Return (x, y) of the center of cell containing provided text 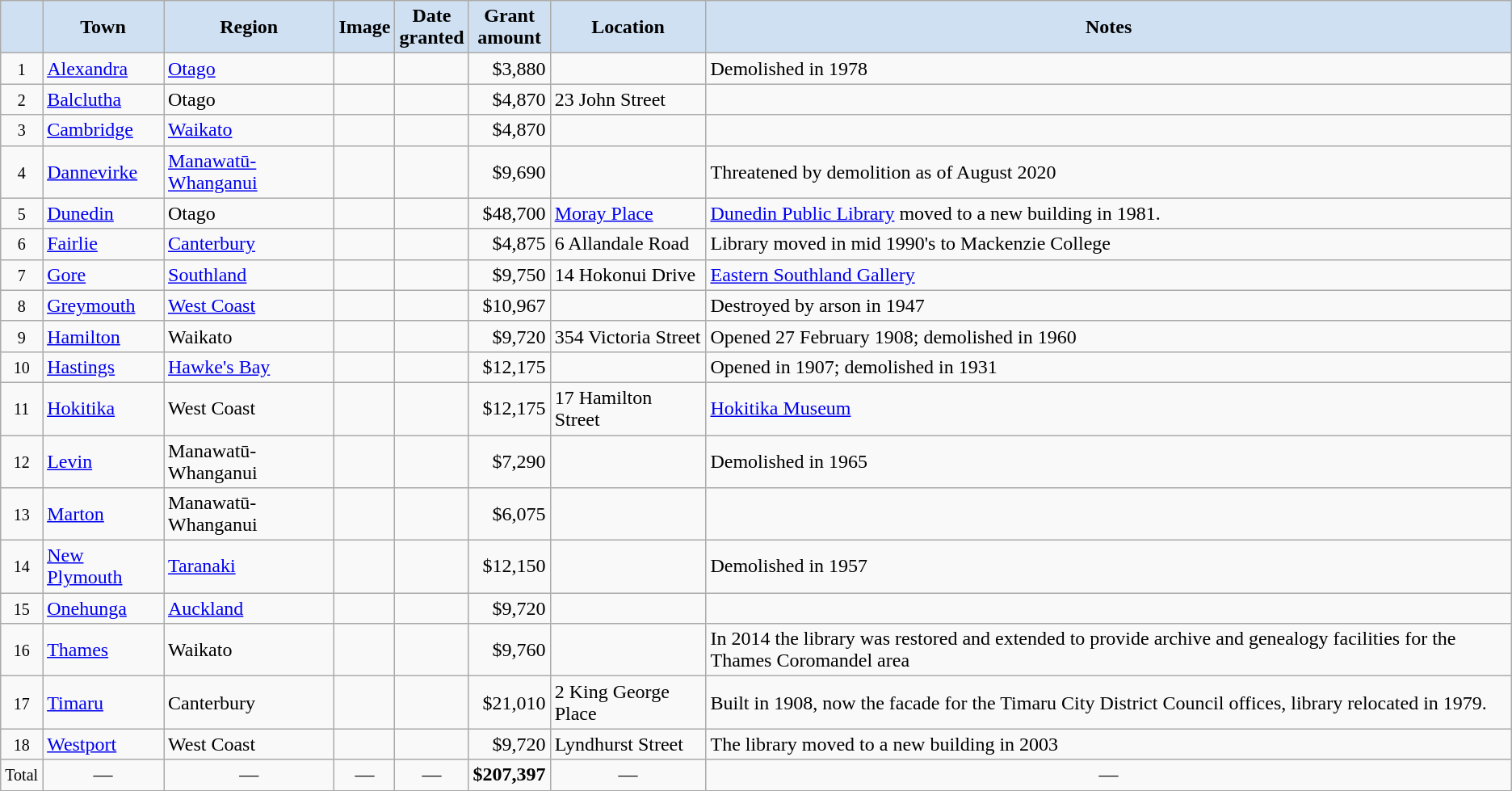
17 (22, 703)
2 (22, 99)
Hokitika (103, 409)
New Plymouth (103, 567)
Thames (103, 650)
In 2014 the library was restored and extended to provide archive and genealogy facilities for the Thames Coromandel area (1108, 650)
Levin (103, 461)
Demolished in 1957 (1108, 567)
$3,880 (509, 69)
13 (22, 514)
6 (22, 244)
Region (249, 27)
Gore (103, 275)
Opened 27 February 1908; demolished in 1960 (1108, 336)
8 (22, 305)
Opened in 1907; demolished in 1931 (1108, 367)
$9,750 (509, 275)
Balclutha (103, 99)
$12,150 (509, 567)
Location (628, 27)
Dategranted (431, 27)
$48,700 (509, 213)
Destroyed by arson in 1947 (1108, 305)
Dunedin (103, 213)
5 (22, 213)
18 (22, 744)
7 (22, 275)
14 Hokonui Drive (628, 275)
Taranaki (249, 567)
354 Victoria Street (628, 336)
Moray Place (628, 213)
Hamilton (103, 336)
Southland (249, 275)
1 (22, 69)
3 (22, 130)
Notes (1108, 27)
Demolished in 1965 (1108, 461)
Fairlie (103, 244)
15 (22, 608)
Library moved in mid 1990's to Mackenzie College (1108, 244)
$21,010 (509, 703)
Alexandra (103, 69)
$7,290 (509, 461)
Cambridge (103, 130)
Lyndhurst Street (628, 744)
6 Allandale Road (628, 244)
Built in 1908, now the facade for the Timaru City District Council offices, library relocated in 1979. (1108, 703)
Timaru (103, 703)
Total (22, 775)
16 (22, 650)
Demolished in 1978 (1108, 69)
$10,967 (509, 305)
$207,397 (509, 775)
Hawke's Bay (249, 367)
Greymouth (103, 305)
9 (22, 336)
Town (103, 27)
14 (22, 567)
11 (22, 409)
Auckland (249, 608)
Marton (103, 514)
Westport (103, 744)
$9,760 (509, 650)
Threatened by demolition as of August 2020 (1108, 171)
12 (22, 461)
Dunedin Public Library moved to a new building in 1981. (1108, 213)
Image (365, 27)
2 King George Place (628, 703)
Hokitika Museum (1108, 409)
Onehunga (103, 608)
23 John Street (628, 99)
10 (22, 367)
4 (22, 171)
Dannevirke (103, 171)
Grantamount (509, 27)
17 Hamilton Street (628, 409)
Eastern Southland Gallery (1108, 275)
$4,875 (509, 244)
$6,075 (509, 514)
Hastings (103, 367)
$9,690 (509, 171)
The library moved to a new building in 2003 (1108, 744)
